Output the [x, y] coordinate of the center of the cell containing the given text.  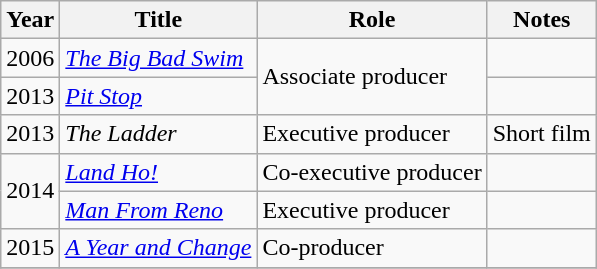
2014 [30, 191]
The Ladder [158, 134]
Title [158, 20]
Short film [542, 134]
The Big Bad Swim [158, 58]
Co-producer [372, 248]
Notes [542, 20]
A Year and Change [158, 248]
Associate producer [372, 77]
2015 [30, 248]
Land Ho! [158, 172]
Co-executive producer [372, 172]
Year [30, 20]
2006 [30, 58]
Man From Reno [158, 210]
Role [372, 20]
Pit Stop [158, 96]
